Identify which cell holds the provided text, then report its (X, Y) central coordinate. 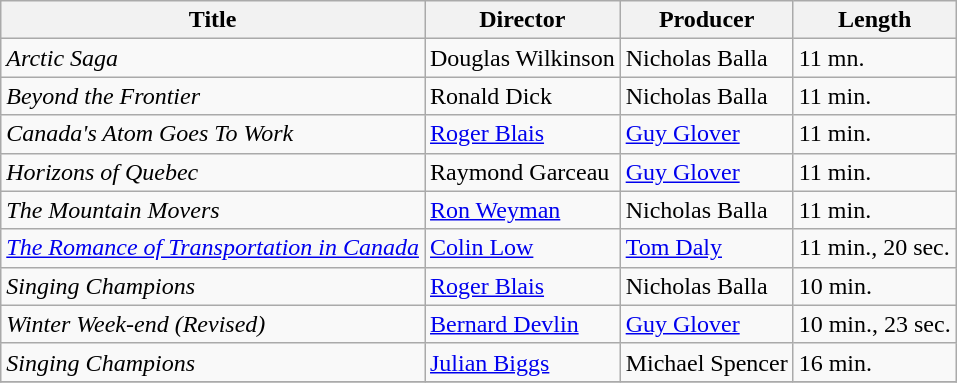
The Romance of Transportation in Canada (213, 248)
Winter Week-end (Revised) (213, 324)
Producer (706, 20)
Bernard Devlin (522, 324)
The Mountain Movers (213, 210)
Raymond Garceau (522, 172)
Julian Biggs (522, 362)
11 mn. (874, 58)
Michael Spencer (706, 362)
Ron Weyman (522, 210)
Ronald Dick (522, 96)
Arctic Saga (213, 58)
Canada's Atom Goes To Work (213, 134)
11 min., 20 sec. (874, 248)
16 min. (874, 362)
Director (522, 20)
Title (213, 20)
Horizons of Quebec (213, 172)
10 min. (874, 286)
Colin Low (522, 248)
Length (874, 20)
Douglas Wilkinson (522, 58)
10 min., 23 sec. (874, 324)
Beyond the Frontier (213, 96)
Tom Daly (706, 248)
